Output the (X, Y) coordinate of the center of the cell containing the given text.  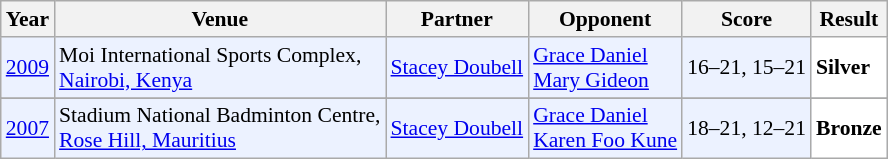
Grace Daniel Mary Gideon (605, 68)
2009 (28, 68)
Venue (220, 19)
2007 (28, 128)
Moi International Sports Complex,Nairobi, Kenya (220, 68)
Partner (458, 19)
Stadium National Badminton Centre,Rose Hill, Mauritius (220, 128)
Silver (849, 68)
16–21, 15–21 (746, 68)
Opponent (605, 19)
Year (28, 19)
18–21, 12–21 (746, 128)
Score (746, 19)
Result (849, 19)
Grace Daniel Karen Foo Kune (605, 128)
Bronze (849, 128)
